Return the [x, y] coordinate for the center point of the cell that contains the specified text.  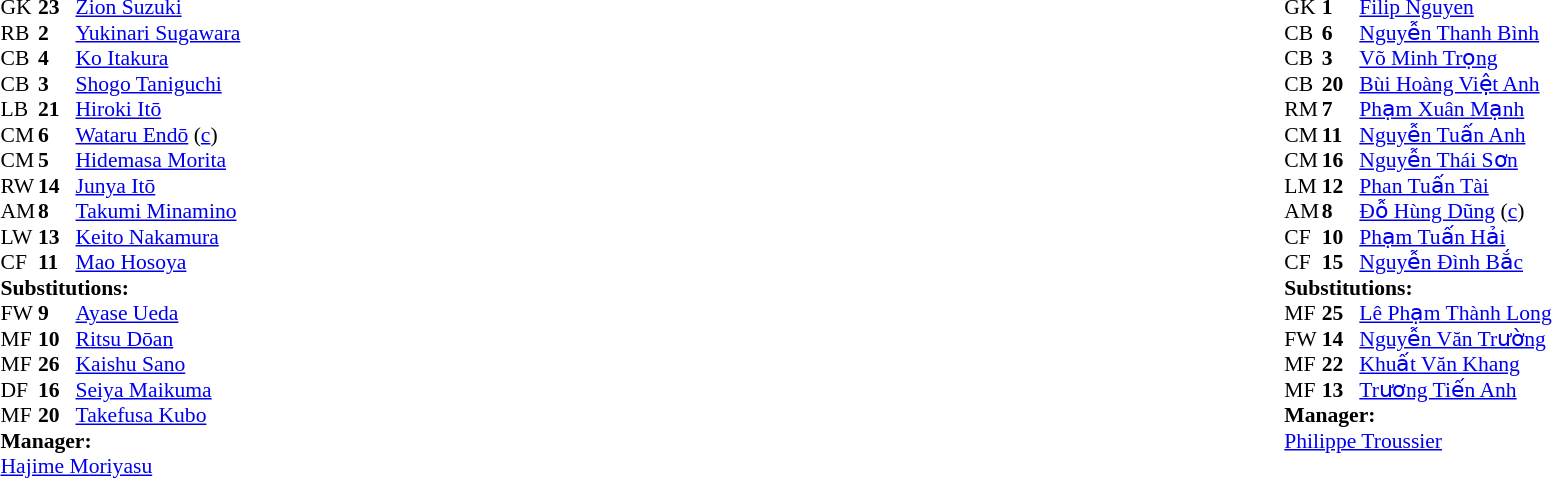
LW [19, 237]
Mao Hosoya [158, 263]
Yukinari Sugawara [158, 33]
Junya Itō [158, 186]
Philippe Troussier [1418, 441]
Ko Itakura [158, 59]
Nguyễn Thanh Bình [1455, 33]
Takumi Minamino [158, 211]
Phạm Xuân Mạnh [1455, 109]
15 [1341, 263]
Nguyễn Tuấn Anh [1455, 135]
26 [57, 365]
DF [19, 390]
Ritsu Dōan [158, 339]
Khuất Văn Khang [1455, 365]
Nguyễn Đình Bắc [1455, 263]
LB [19, 109]
12 [1341, 186]
Phan Tuấn Tài [1455, 186]
RW [19, 186]
Seiya Maikuma [158, 390]
22 [1341, 365]
2 [57, 33]
Bùi Hoàng Việt Anh [1455, 84]
Shogo Taniguchi [158, 84]
RM [1303, 109]
Keito Nakamura [158, 237]
Phạm Tuấn Hải [1455, 237]
4 [57, 59]
Nguyễn Thái Sơn [1455, 161]
RB [19, 33]
25 [1341, 313]
Hiroki Itō [158, 109]
Trương Tiến Anh [1455, 390]
Lê Phạm Thành Long [1455, 313]
5 [57, 161]
Takefusa Kubo [158, 415]
Đỗ Hùng Dũng (c) [1455, 211]
Võ Minh Trọng [1455, 59]
9 [57, 313]
Nguyễn Văn Trường [1455, 339]
Wataru Endō (c) [158, 135]
Kaishu Sano [158, 365]
7 [1341, 109]
21 [57, 109]
LM [1303, 186]
Ayase Ueda [158, 313]
Hidemasa Morita [158, 161]
